Return [x, y] of the center of cell containing provided text 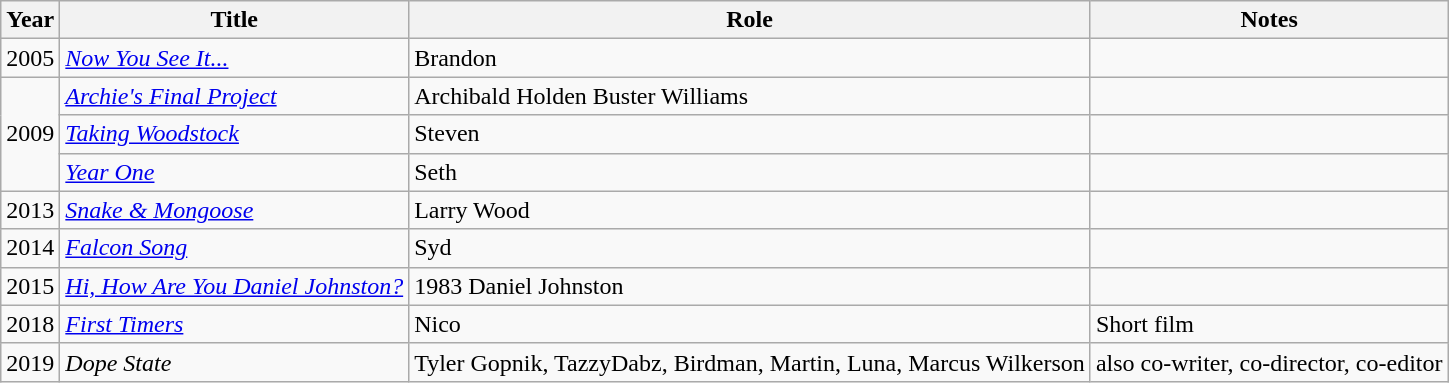
Seth [750, 172]
Nico [750, 324]
Role [750, 20]
Larry Wood [750, 210]
also co-writer, co-director, co-editor [1269, 362]
2019 [30, 362]
Title [234, 20]
Archibald Holden Buster Williams [750, 96]
Dope State [234, 362]
Brandon [750, 58]
Tyler Gopnik, TazzyDabz, Birdman, Martin, Luna, Marcus Wilkerson [750, 362]
Now You See It... [234, 58]
2005 [30, 58]
2013 [30, 210]
Archie's Final Project [234, 96]
First Timers [234, 324]
Steven [750, 134]
Notes [1269, 20]
2014 [30, 248]
Year One [234, 172]
2018 [30, 324]
Snake & Mongoose [234, 210]
Hi, How Are You Daniel Johnston? [234, 286]
Short film [1269, 324]
2015 [30, 286]
Taking Woodstock [234, 134]
1983 Daniel Johnston [750, 286]
Falcon Song [234, 248]
2009 [30, 134]
Year [30, 20]
Syd [750, 248]
